Locate the cell with the specified text and output its [x, y] center coordinate. 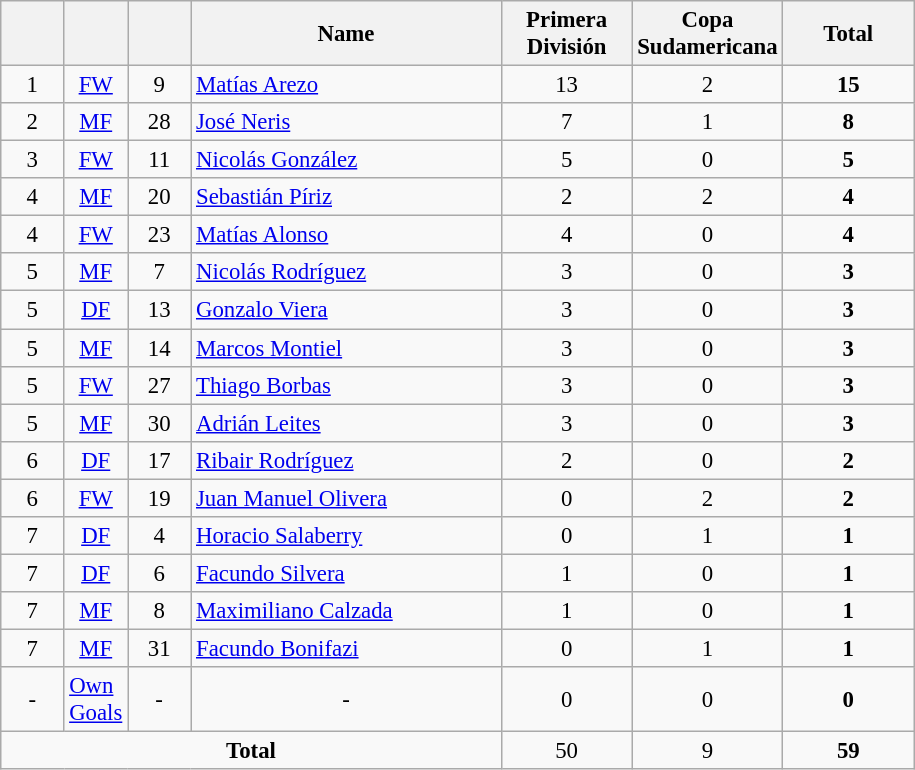
Nicolás González [346, 160]
Horacio Salaberry [346, 536]
Name [346, 34]
Matías Arezo [346, 85]
Sebastián Píriz [346, 197]
Nicolás Rodríguez [346, 273]
31 [160, 648]
17 [160, 460]
50 [566, 751]
Adrián Leites [346, 423]
23 [160, 235]
José Neris [346, 122]
11 [160, 160]
14 [160, 348]
Primera División [566, 34]
15 [848, 85]
Thiago Borbas [346, 385]
59 [848, 751]
30 [160, 423]
Matías Alonso [346, 235]
19 [160, 498]
28 [160, 122]
Own Goals [96, 700]
Gonzalo Viera [346, 310]
Marcos Montiel [346, 348]
27 [160, 385]
Facundo Bonifazi [346, 648]
Juan Manuel Olivera [346, 498]
20 [160, 197]
Copa Sudamericana [708, 34]
Ribair Rodríguez [346, 460]
Facundo Silvera [346, 573]
Maximiliano Calzada [346, 611]
